Extract the [x, y] coordinate from the center of the cell holding the provided text.  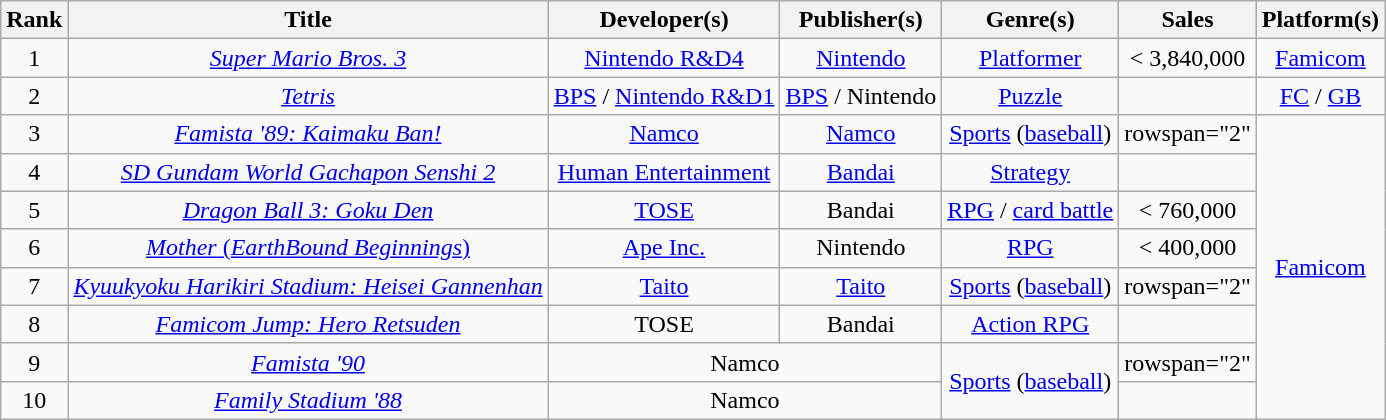
SD Gundam World Gachapon Senshi 2 [308, 172]
Puzzle [1030, 96]
1 [34, 58]
Title [308, 20]
10 [34, 400]
FC / GB [1320, 96]
5 [34, 210]
Famista '90 [308, 362]
Publisher(s) [861, 20]
Family Stadium '88 [308, 400]
Kyuukyoku Harikiri Stadium: Heisei Gannenhan [308, 286]
Nintendo R&D4 [664, 58]
Ape Inc. [664, 248]
Tetris [308, 96]
6 [34, 248]
8 [34, 324]
7 [34, 286]
Famicom Jump: Hero Retsuden [308, 324]
Super Mario Bros. 3 [308, 58]
RPG [1030, 248]
Famista '89: Kaimaku Ban! [308, 134]
Mother (EarthBound Beginnings) [308, 248]
< 400,000 [1188, 248]
< 760,000 [1188, 210]
RPG / card battle [1030, 210]
Dragon Ball 3: Goku Den [308, 210]
Platform(s) [1320, 20]
3 [34, 134]
Strategy [1030, 172]
Genre(s) [1030, 20]
2 [34, 96]
9 [34, 362]
Developer(s) [664, 20]
4 [34, 172]
Action RPG [1030, 324]
BPS / Nintendo R&D1 [664, 96]
Rank [34, 20]
BPS / Nintendo [861, 96]
Sales [1188, 20]
< 3,840,000 [1188, 58]
Platformer [1030, 58]
Human Entertainment [664, 172]
